For the text-containing cell, return its midpoint in [x, y] coordinate format. 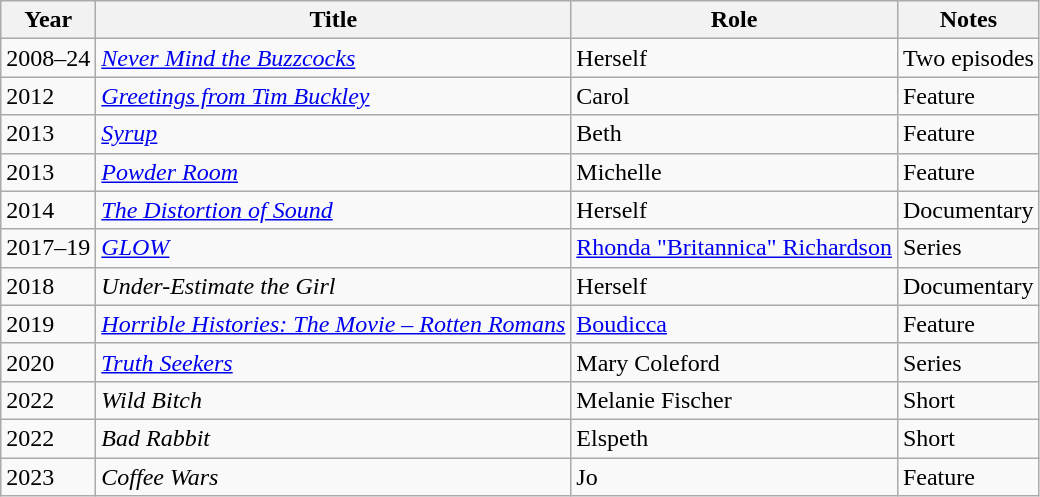
Never Mind the Buzzcocks [334, 58]
Carol [734, 96]
Bad Rabbit [334, 438]
2020 [48, 362]
Horrible Histories: The Movie – Rotten Romans [334, 324]
2017–19 [48, 248]
Melanie Fischer [734, 400]
Boudicca [734, 324]
Syrup [334, 134]
Greetings from Tim Buckley [334, 96]
Elspeth [734, 438]
Mary Coleford [734, 362]
Title [334, 20]
The Distortion of Sound [334, 210]
2023 [48, 477]
Michelle [734, 172]
Wild Bitch [334, 400]
Rhonda "Britannica" Richardson [734, 248]
2018 [48, 286]
Truth Seekers [334, 362]
Jo [734, 477]
2019 [48, 324]
Beth [734, 134]
Two episodes [968, 58]
GLOW [334, 248]
Powder Room [334, 172]
2012 [48, 96]
2008–24 [48, 58]
Year [48, 20]
Role [734, 20]
2014 [48, 210]
Coffee Wars [334, 477]
Notes [968, 20]
Under-Estimate the Girl [334, 286]
